Determine the (X, Y) coordinate at the center of the cell enclosing the given text.  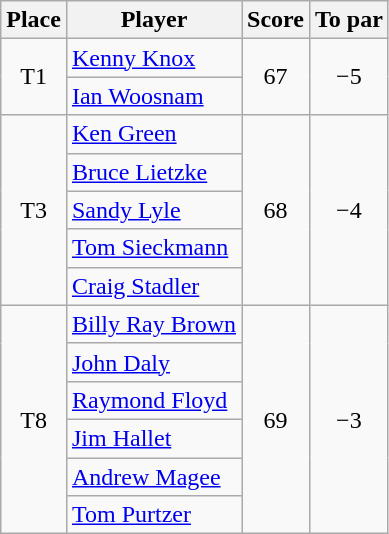
Player (154, 20)
−4 (348, 210)
Billy Ray Brown (154, 324)
T3 (34, 210)
Jim Hallet (154, 438)
Ken Green (154, 134)
−5 (348, 77)
Craig Stadler (154, 286)
T1 (34, 77)
68 (276, 210)
Bruce Lietzke (154, 172)
Andrew Magee (154, 477)
Raymond Floyd (154, 400)
Place (34, 20)
Score (276, 20)
Sandy Lyle (154, 210)
69 (276, 419)
Tom Sieckmann (154, 248)
Tom Purtzer (154, 515)
67 (276, 77)
John Daly (154, 362)
Ian Woosnam (154, 96)
T8 (34, 419)
To par (348, 20)
−3 (348, 419)
Kenny Knox (154, 58)
